From the cell containing the given text, extract its center point as (x, y) coordinate. 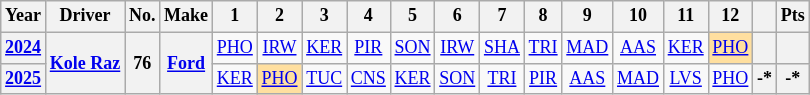
3 (324, 16)
Pts (792, 16)
Make (186, 16)
76 (142, 63)
2024 (24, 48)
9 (588, 16)
SHA (502, 48)
11 (686, 16)
4 (368, 16)
10 (638, 16)
7 (502, 16)
Ford (186, 63)
LVS (686, 78)
1 (234, 16)
2 (280, 16)
CNS (368, 78)
5 (412, 16)
TUC (324, 78)
Kole Raz (84, 63)
2025 (24, 78)
Driver (84, 16)
12 (730, 16)
6 (458, 16)
8 (543, 16)
No. (142, 16)
Year (24, 16)
